Capture the cell that displays the provided text and extract its (X, Y) central coordinate. 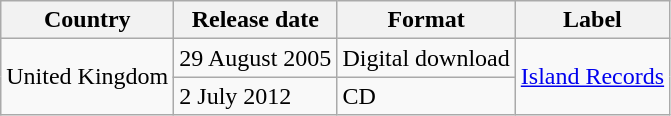
Digital download (426, 58)
CD (426, 96)
Release date (256, 20)
United Kingdom (88, 77)
Format (426, 20)
Country (88, 20)
Label (592, 20)
Island Records (592, 77)
29 August 2005 (256, 58)
2 July 2012 (256, 96)
